Provide the [X, Y] coordinate of the cell's center where the given text is located.  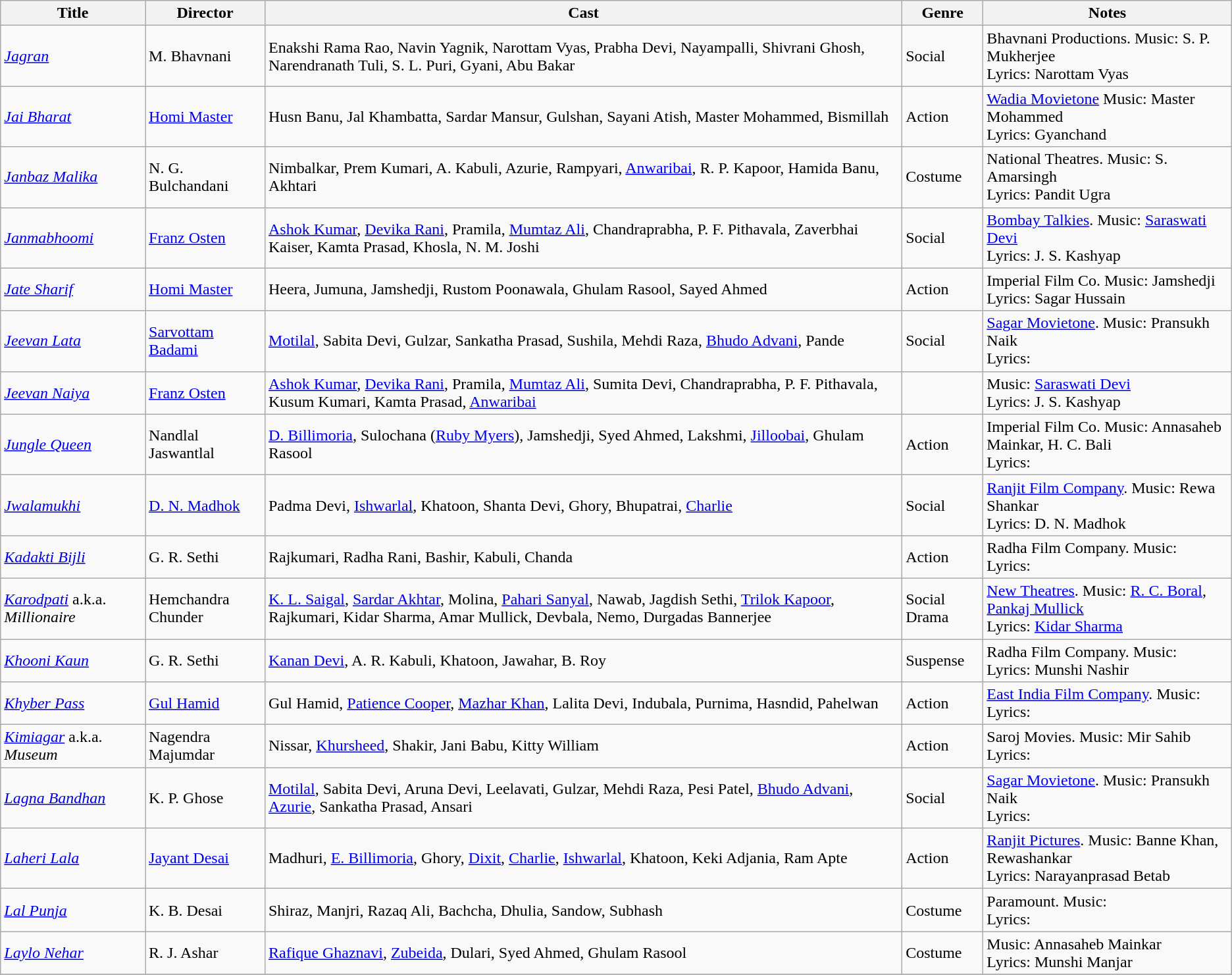
Madhuri, E. Billimoria, Ghory, Dixit, Charlie, Ishwarlal, Khatoon, Keki Adjania, Ram Apte [583, 858]
Laheri Lala [73, 858]
Gul Hamid, Patience Cooper, Mazhar Khan, Lalita Devi, Indubala, Purnima, Hasndid, Pahelwan [583, 703]
Title [73, 13]
M. Bhavnani [205, 56]
Jeevan Naiya [73, 392]
Padma Devi, Ishwarlal, Khatoon, Shanta Devi, Ghory, Bhupatrai, Charlie [583, 505]
Ranjit Film Company. Music: Rewa ShankarLyrics: D. N. Madhok [1107, 505]
Nagendra Majumdar [205, 747]
Rafique Ghaznavi, Zubeida, Dulari, Syed Ahmed, Ghulam Rasool [583, 953]
East India Film Company. Music: Lyrics: [1107, 703]
Radha Film Company. Music: Lyrics: Munshi Nashir [1107, 660]
R. J. Ashar [205, 953]
N. G. Bulchandani [205, 177]
Music: Annasaheb MainkarLyrics: Munshi Manjar [1107, 953]
Khyber Pass [73, 703]
Gul Hamid [205, 703]
Genre [942, 13]
Jate Sharif [73, 290]
Nissar, Khursheed, Shakir, Jani Babu, Kitty William [583, 747]
Social Drama [942, 608]
Ranjit Pictures. Music: Banne Khan, RewashankarLyrics: Narayanprasad Betab [1107, 858]
Wadia Movietone Music: Master Mohammed Lyrics: Gyanchand [1107, 117]
Jwalamukhi [73, 505]
Paramount. Music: Lyrics: [1107, 910]
Kanan Devi, A. R. Kabuli, Khatoon, Jawahar, B. Roy [583, 660]
Director [205, 13]
Bhavnani Productions. Music: S. P. MukherjeeLyrics: Narottam Vyas [1107, 56]
Karodpati a.k.a. Millionaire [73, 608]
Cast [583, 13]
K. B. Desai [205, 910]
Jagran [73, 56]
Music: Saraswati DeviLyrics: J. S. Kashyap [1107, 392]
D. N. Madhok [205, 505]
Sarvottam Badami [205, 341]
Motilal, Sabita Devi, Aruna Devi, Leelavati, Gulzar, Mehdi Raza, Pesi Patel, Bhudo Advani, Azurie, Sankatha Prasad, Ansari [583, 798]
Ashok Kumar, Devika Rani, Pramila, Mumtaz Ali, Chandraprabha, P. F. Pithavala, Zaverbhai Kaiser, Kamta Prasad, Khosla, N. M. Joshi [583, 238]
Heera, Jumuna, Jamshedji, Rustom Poonawala, Ghulam Rasool, Sayed Ahmed [583, 290]
Lal Punja [73, 910]
K. P. Ghose [205, 798]
Suspense [942, 660]
Shiraz, Manjri, Razaq Ali, Bachcha, Dhulia, Sandow, Subhash [583, 910]
Ashok Kumar, Devika Rani, Pramila, Mumtaz Ali, Sumita Devi, Chandraprabha, P. F. Pithavala, Kusum Kumari, Kamta Prasad, Anwaribai [583, 392]
Notes [1107, 13]
Nimbalkar, Prem Kumari, A. Kabuli, Azurie, Rampyari, Anwaribai, R. P. Kapoor, Hamida Banu, Akhtari [583, 177]
Imperial Film Co. Music: Annasaheb Mainkar, H. C. BaliLyrics: [1107, 444]
Khooni Kaun [73, 660]
D. Billimoria, Sulochana (Ruby Myers), Jamshedji, Syed Ahmed, Lakshmi, Jilloobai, Ghulam Rasool [583, 444]
Motilal, Sabita Devi, Gulzar, Sankatha Prasad, Sushila, Mehdi Raza, Bhudo Advani, Pande [583, 341]
Bombay Talkies. Music: Saraswati DeviLyrics: J. S. Kashyap [1107, 238]
Laylo Nehar [73, 953]
Radha Film Company. Music: Lyrics: [1107, 557]
Kimiagar a.k.a. Museum [73, 747]
Jeevan Lata [73, 341]
Hemchandra Chunder [205, 608]
Jungle Queen [73, 444]
Lagna Bandhan [73, 798]
National Theatres. Music: S. Amarsingh Lyrics: Pandit Ugra [1107, 177]
Saroj Movies. Music: Mir SahibLyrics: [1107, 747]
Rajkumari, Radha Rani, Bashir, Kabuli, Chanda [583, 557]
Jayant Desai [205, 858]
Enakshi Rama Rao, Navin Yagnik, Narottam Vyas, Prabha Devi, Nayampalli, Shivrani Ghosh, Narendranath Tuli, S. L. Puri, Gyani, Abu Bakar [583, 56]
Janbaz Malika [73, 177]
Nandlal Jaswantlal [205, 444]
Janmabhoomi [73, 238]
Imperial Film Co. Music: JamshedjiLyrics: Sagar Hussain [1107, 290]
Jai Bharat [73, 117]
New Theatres. Music: R. C. Boral, Pankaj MullickLyrics: Kidar Sharma [1107, 608]
Kadakti Bijli [73, 557]
Husn Banu, Jal Khambatta, Sardar Mansur, Gulshan, Sayani Atish, Master Mohammed, Bismillah [583, 117]
